Capture the cell that displays the provided text and extract its [x, y] central coordinate. 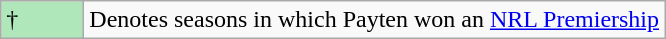
† [42, 20]
Denotes seasons in which Payten won an NRL Premiership [374, 20]
